Extract the (X, Y) coordinate from the center of the cell holding the provided text.  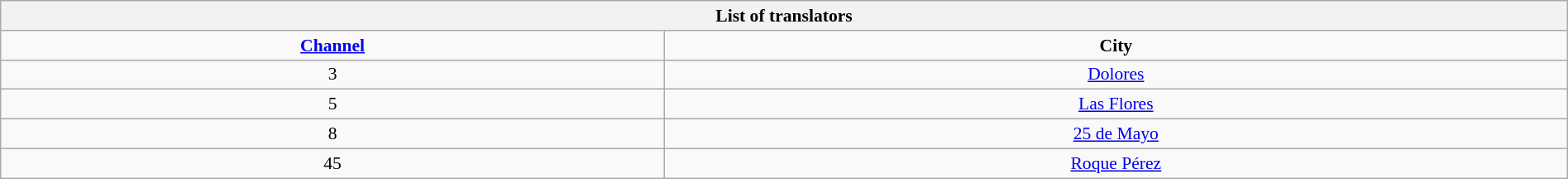
Dolores (1116, 75)
Channel (332, 46)
25 de Mayo (1116, 134)
Roque Pérez (1116, 163)
45 (332, 163)
5 (332, 104)
3 (332, 75)
8 (332, 134)
City (1116, 46)
Las Flores (1116, 104)
List of translators (784, 16)
